Output the (x, y) coordinate of the center of the cell containing the given text.  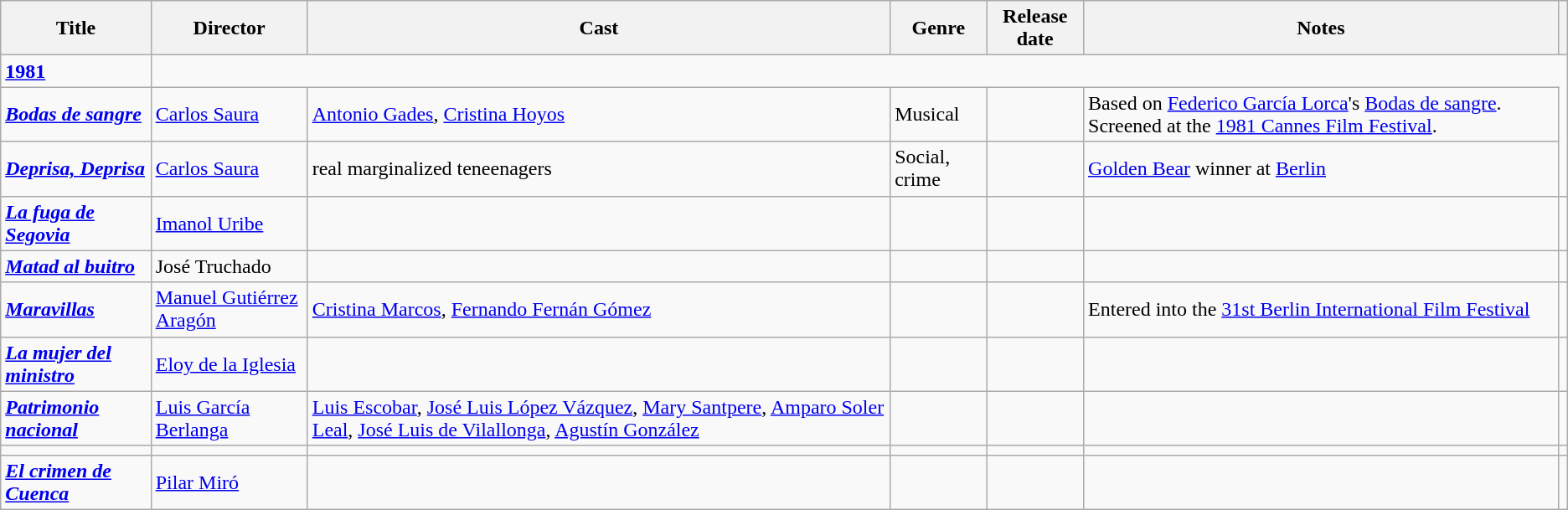
Patrimonio nacional (75, 419)
José Truchado (230, 266)
Director (230, 28)
El crimen de Cuenca (75, 482)
Golden Bear winner at Berlin (1322, 169)
La mujer del ministro (75, 363)
Title (75, 28)
Luis García Berlanga (230, 419)
Eloy de la Iglesia (230, 363)
Luis Escobar, José Luis López Vázquez, Mary Santpere, Amparo Soler Leal, José Luis de Vilallonga, Agustín González (598, 419)
Based on Federico García Lorca's Bodas de sangre. Screened at the 1981 Cannes Film Festival. (1322, 114)
Manuel Gutiérrez Aragón (230, 310)
Antonio Gades, Cristina Hoyos (598, 114)
Maravillas (75, 310)
Cast (598, 28)
Deprisa, Deprisa (75, 169)
Bodas de sangre (75, 114)
1981 (75, 71)
Pilar Miró (230, 482)
real marginalized teneenagers (598, 169)
Notes (1322, 28)
La fuga de Segovia (75, 223)
Genre (938, 28)
Matad al buitro (75, 266)
Musical (938, 114)
Social, crime (938, 169)
Imanol Uribe (230, 223)
Entered into the 31st Berlin International Film Festival (1322, 310)
Release date (1035, 28)
Cristina Marcos, Fernando Fernán Gómez (598, 310)
